Return the [x, y] coordinate for the center point of the cell that contains the specified text.  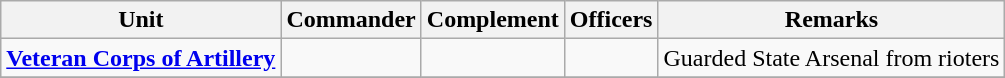
Guarded State Arsenal from rioters [832, 58]
Commander [351, 20]
Veteran Corps of Artillery [141, 58]
Complement [492, 20]
Remarks [832, 20]
Officers [611, 20]
Unit [141, 20]
